Output the [X, Y] coordinate of the center of the cell containing the given text.  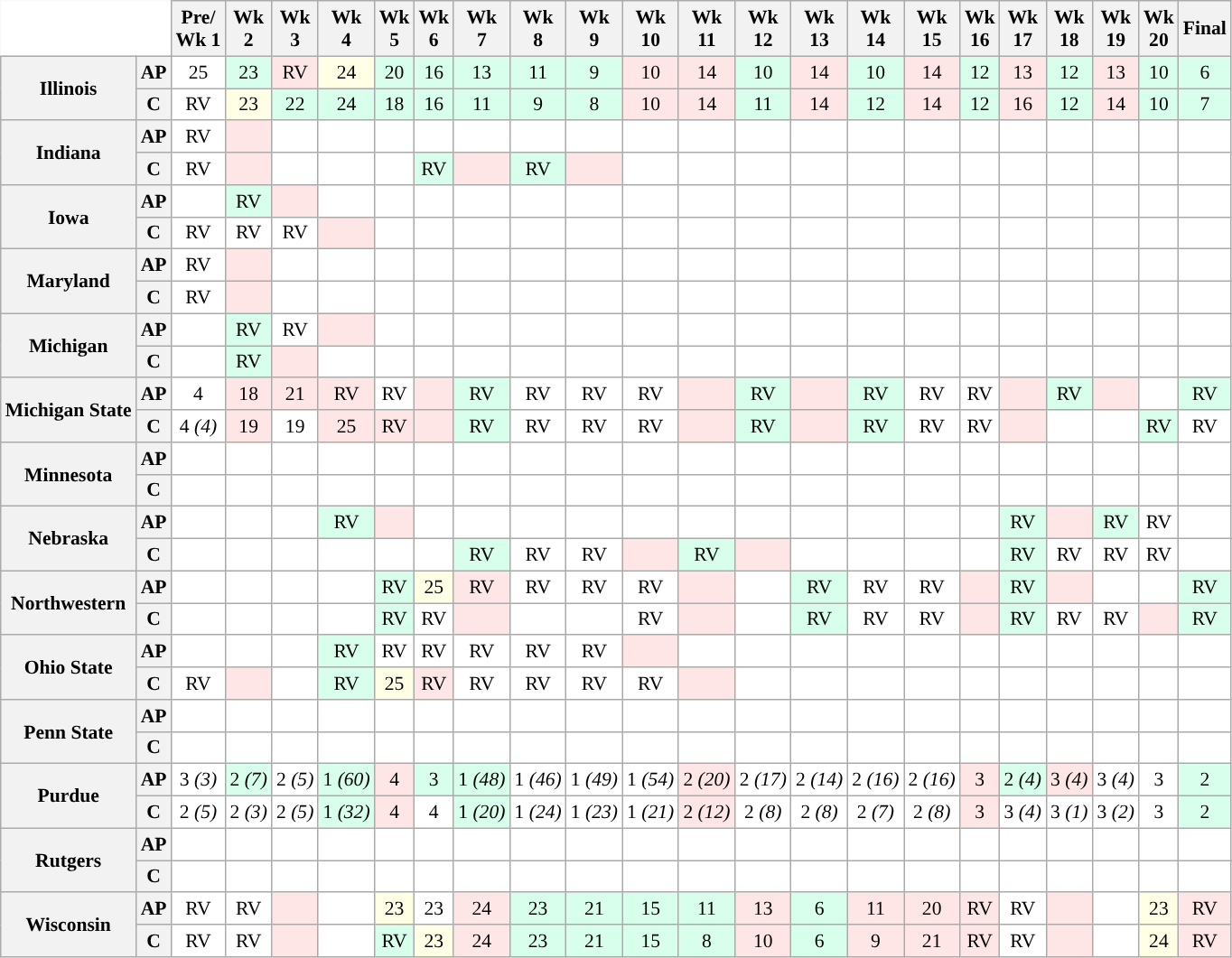
Wk15 [932, 29]
1 (60) [346, 780]
Ohio State [69, 668]
Wk18 [1069, 29]
4 (4) [198, 426]
Wk4 [346, 29]
Indiana [69, 153]
Michigan [69, 345]
Wk5 [395, 29]
Wk17 [1022, 29]
1 (23) [594, 813]
1 (21) [650, 813]
Wk7 [481, 29]
Illinois [69, 88]
Purdue [69, 796]
Wk10 [650, 29]
1 (48) [481, 780]
Michigan State [69, 410]
2 (17) [763, 780]
Wk19 [1116, 29]
Iowa [69, 217]
Penn State [69, 731]
Rutgers [69, 860]
Wk6 [434, 29]
Northwestern [69, 603]
Wk3 [294, 29]
Wk20 [1159, 29]
Wk9 [594, 29]
1 (46) [537, 780]
2 (3) [247, 813]
22 [294, 105]
2 (4) [1022, 780]
2 (12) [706, 813]
Maryland [69, 282]
Wk11 [706, 29]
Wk2 [247, 29]
Pre/Wk 1 [198, 29]
Wk8 [537, 29]
1 (32) [346, 813]
Wk16 [980, 29]
Wk14 [875, 29]
3 (3) [198, 780]
Minnesota [69, 475]
1 (24) [537, 813]
Final [1205, 29]
7 [1205, 105]
3 (2) [1116, 813]
2 (14) [819, 780]
2 (20) [706, 780]
Nebraska [69, 538]
Wk12 [763, 29]
1 (54) [650, 780]
3 (1) [1069, 813]
1 (20) [481, 813]
1 (49) [594, 780]
Wisconsin [69, 925]
Wk13 [819, 29]
